Output the (x, y) coordinate of the center of the cell containing the given text.  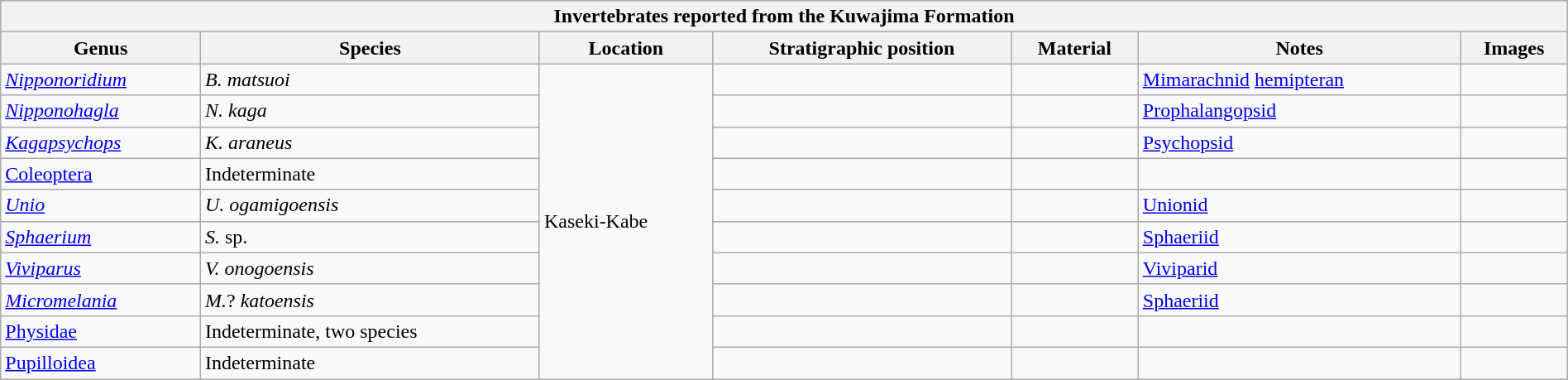
Invertebrates reported from the Kuwajima Formation (784, 17)
Notes (1299, 48)
Psychopsid (1299, 142)
V. onogoensis (370, 268)
B. matsuoi (370, 79)
Indeterminate, two species (370, 331)
Nipponohagla (101, 111)
Pupilloidea (101, 363)
Unionid (1299, 205)
Coleoptera (101, 174)
Physidae (101, 331)
Viviparid (1299, 268)
K. araneus (370, 142)
Images (1513, 48)
N. kaga (370, 111)
Kagapsychops (101, 142)
Viviparus (101, 268)
Sphaerium (101, 237)
Species (370, 48)
Material (1075, 48)
Unio (101, 205)
Nipponoridium (101, 79)
U. ogamigoensis (370, 205)
Micromelania (101, 300)
S. sp. (370, 237)
Prophalangopsid (1299, 111)
Kaseki-Kabe (625, 222)
Stratigraphic position (862, 48)
Genus (101, 48)
Location (625, 48)
M.? katoensis (370, 300)
Mimarachnid hemipteran (1299, 79)
